Identify which cell holds the provided text, then report its (X, Y) central coordinate. 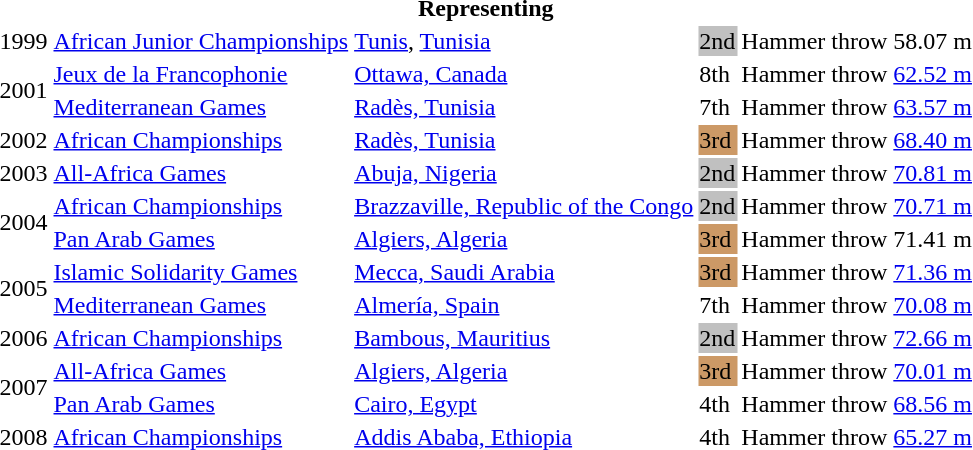
Islamic Solidarity Games (201, 272)
Mecca, Saudi Arabia (524, 272)
Ottawa, Canada (524, 74)
African Junior Championships (201, 41)
8th (718, 74)
Cairo, Egypt (524, 404)
Tunis, Tunisia (524, 41)
4th (718, 404)
Almería, Spain (524, 305)
Jeux de la Francophonie (201, 74)
Bambous, Mauritius (524, 338)
Abuja, Nigeria (524, 173)
Brazzaville, Republic of the Congo (524, 206)
